Find where the given text appears and provide that cell's center as [X, Y] coordinate. 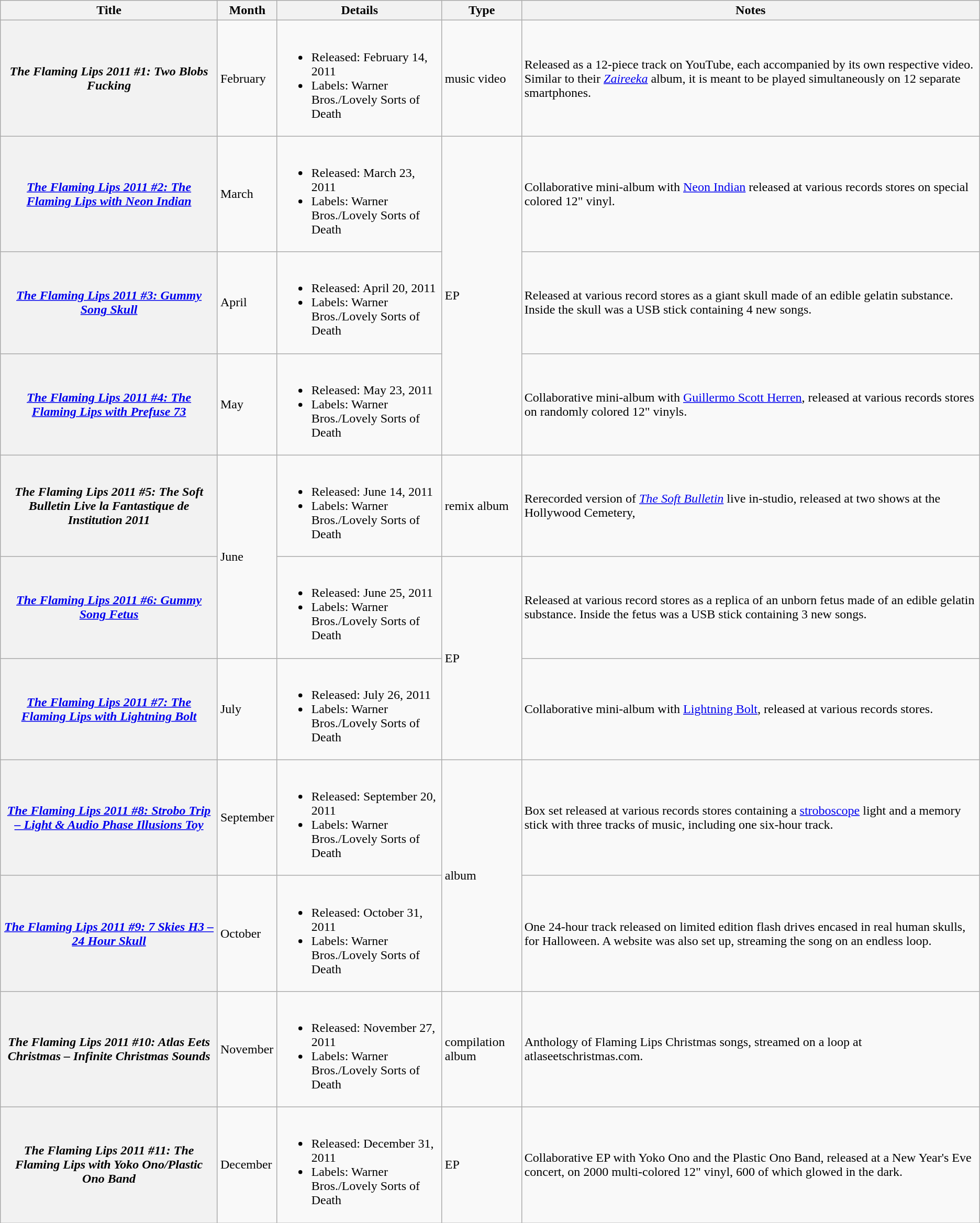
Released: June 14, 2011Labels: Warner Bros./Lovely Sorts of Death [359, 506]
Anthology of Flaming Lips Christmas songs, streamed on a loop at atlaseetschristmas.com. [751, 1049]
Released: June 25, 2011Labels: Warner Bros./Lovely Sorts of Death [359, 607]
compilation album [482, 1049]
September [247, 818]
Released at various record stores as a giant skull made of an edible gelatin substance. Inside the skull was a USB stick containing 4 new songs. [751, 303]
The Flaming Lips 2011 #2: The Flaming Lips with Neon Indian [109, 194]
May [247, 404]
Released: November 27, 2011Labels: Warner Bros./Lovely Sorts of Death [359, 1049]
The Flaming Lips 2011 #1: Two Blobs Fucking [109, 79]
February [247, 79]
The Flaming Lips 2011 #7: The Flaming Lips with Lightning Bolt [109, 709]
The Flaming Lips 2011 #6: Gummy Song Fetus [109, 607]
Notes [751, 10]
The Flaming Lips 2011 #4: The Flaming Lips with Prefuse 73 [109, 404]
album [482, 875]
April [247, 303]
November [247, 1049]
The Flaming Lips 2011 #10: Atlas Eets Christmas – Infinite Christmas Sounds [109, 1049]
The Flaming Lips 2011 #8: Strobo Trip – Light & Audio Phase Illusions Toy [109, 818]
The Flaming Lips 2011 #3: Gummy Song Skull [109, 303]
June [247, 557]
Released: October 31, 2011Labels: Warner Bros./Lovely Sorts of Death [359, 933]
Rerecorded version of The Soft Bulletin live in-studio, released at two shows at the Hollywood Cemetery, [751, 506]
Collaborative mini-album with Guillermo Scott Herren, released at various records stores on randomly colored 12" vinyls. [751, 404]
Details [359, 10]
October [247, 933]
Title [109, 10]
Released: February 14, 2011Labels: Warner Bros./Lovely Sorts of Death [359, 79]
Type [482, 10]
March [247, 194]
July [247, 709]
Released: April 20, 2011Labels: Warner Bros./Lovely Sorts of Death [359, 303]
Collaborative mini-album with Neon Indian released at various records stores on special colored 12" vinyl. [751, 194]
Collaborative mini-album with Lightning Bolt, released at various records stores. [751, 709]
Released: September 20, 2011Labels: Warner Bros./Lovely Sorts of Death [359, 818]
Released: December 31, 2011Labels: Warner Bros./Lovely Sorts of Death [359, 1164]
Month [247, 10]
Released: May 23, 2011Labels: Warner Bros./Lovely Sorts of Death [359, 404]
Released: March 23, 2011Labels: Warner Bros./Lovely Sorts of Death [359, 194]
Released: July 26, 2011Labels: Warner Bros./Lovely Sorts of Death [359, 709]
remix album [482, 506]
The Flaming Lips 2011 #11: The Flaming Lips with Yoko Ono/Plastic Ono Band [109, 1164]
music video [482, 79]
The Flaming Lips 2011 #5: The Soft Bulletin Live la Fantastique de Institution 2011 [109, 506]
December [247, 1164]
The Flaming Lips 2011 #9: 7 Skies H3 – 24 Hour Skull [109, 933]
